Capture the cell that displays the provided text and extract its (X, Y) central coordinate. 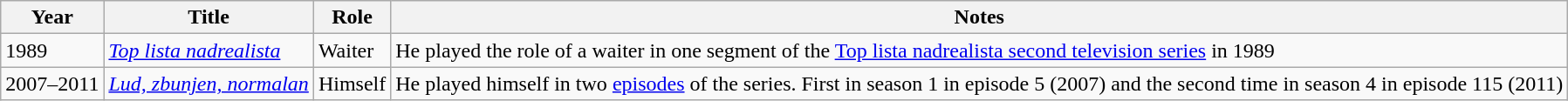
Top lista nadrealista (209, 50)
Title (209, 17)
He played himself in two episodes of the series. First in season 1 in episode 5 (2007) and the second time in season 4 in episode 115 (2011) (979, 84)
Lud, zbunjen, normalan (209, 84)
2007–2011 (52, 84)
Notes (979, 17)
Year (52, 17)
He played the role of a waiter in one segment of the Top lista nadrealista second television series in 1989 (979, 50)
Role (352, 17)
Waiter (352, 50)
Himself (352, 84)
1989 (52, 50)
